From the cell containing the given text, extract its center point as [x, y] coordinate. 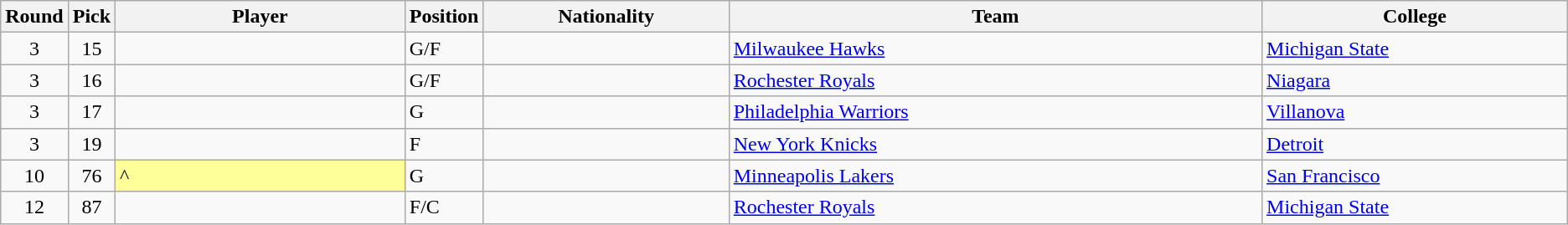
San Francisco [1416, 176]
^ [260, 176]
Detroit [1416, 144]
Villanova [1416, 112]
10 [34, 176]
F [444, 144]
87 [91, 207]
New York Knicks [995, 144]
Position [444, 17]
F/C [444, 207]
College [1416, 17]
76 [91, 176]
19 [91, 144]
Minneapolis Lakers [995, 176]
Player [260, 17]
Niagara [1416, 80]
16 [91, 80]
Round [34, 17]
Nationality [606, 17]
15 [91, 49]
Milwaukee Hawks [995, 49]
17 [91, 112]
12 [34, 207]
Philadelphia Warriors [995, 112]
Pick [91, 17]
Team [995, 17]
